Detect which cell encompasses the target text, then output its [x, y] center coordinate. 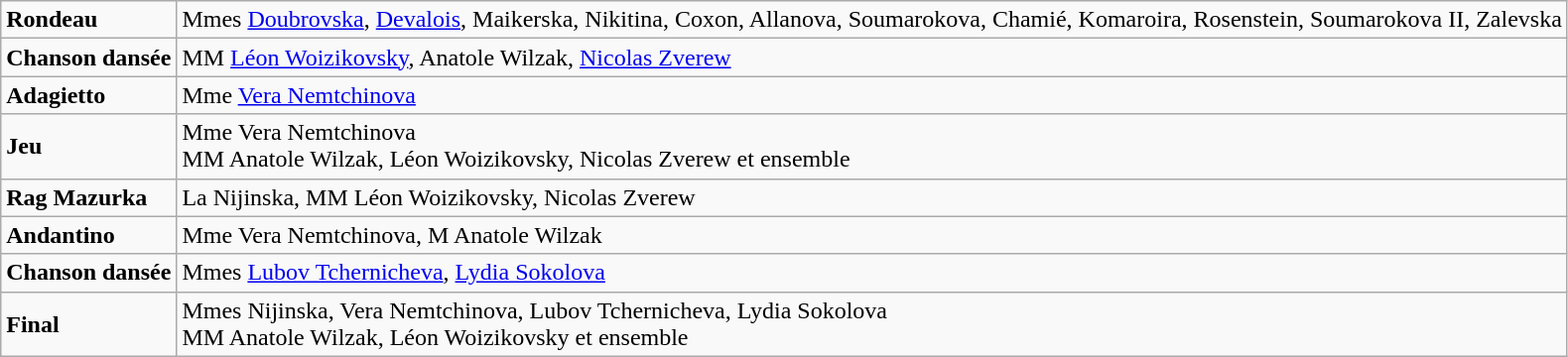
Mme Vera Nemtchinova [871, 95]
Mme Vera Nemtchinova, M Anatole Wilzak [871, 235]
Mmes Lubov Tchernicheva, Lydia Sokolova [871, 273]
Rag Mazurka [89, 197]
Mme Vera NemtchinovaMM Anatole Wilzak, Léon Woizikovsky, Nicolas Zverew et ensemble [871, 147]
La Nijinska, MM Léon Woizikovsky, Nicolas Zverew [871, 197]
Andantino [89, 235]
MM Léon Woizikovsky, Anatole Wilzak, Nicolas Zverew [871, 58]
Adagietto [89, 95]
Final [89, 323]
Mmes Doubrovska, Devalois, Maikerska, Nikitina, Coxon, Allanova, Soumarokova, Chamié, Komaroira, Rosenstein, Soumarokova II, Zalevska [871, 20]
Jeu [89, 147]
Rondeau [89, 20]
Mmes Nijinska, Vera Nemtchinova, Lubov Tchernicheva, Lydia SokolovaMM Anatole Wilzak, Léon Woizikovsky et ensemble [871, 323]
